Determine the (x, y) coordinate at the center of the cell enclosing the given text.  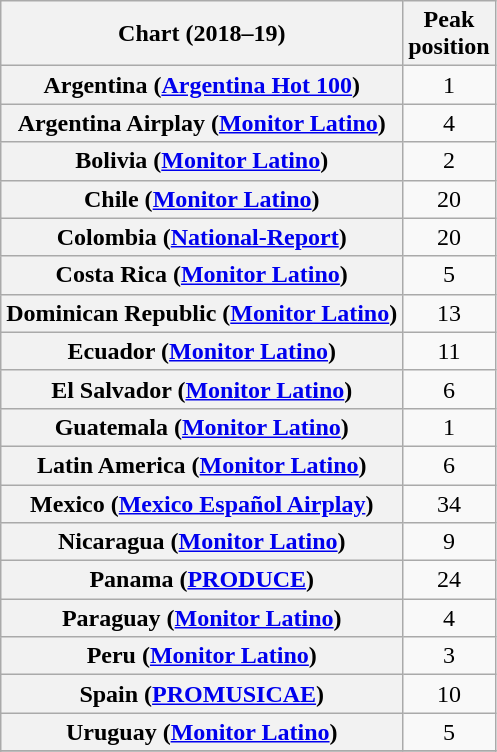
Colombia (National-Report) (202, 237)
El Salvador (Monitor Latino) (202, 389)
Mexico (Mexico Español Airplay) (202, 503)
10 (449, 694)
Chart (2018–19) (202, 34)
Bolivia (Monitor Latino) (202, 161)
Uruguay (Monitor Latino) (202, 732)
Guatemala (Monitor Latino) (202, 427)
Argentina (Argentina Hot 100) (202, 85)
Nicaragua (Monitor Latino) (202, 542)
24 (449, 580)
Argentina Airplay (Monitor Latino) (202, 123)
11 (449, 351)
13 (449, 313)
2 (449, 161)
Chile (Monitor Latino) (202, 199)
34 (449, 503)
Latin America (Monitor Latino) (202, 465)
9 (449, 542)
Peru (Monitor Latino) (202, 656)
Ecuador (Monitor Latino) (202, 351)
Dominican Republic (Monitor Latino) (202, 313)
Paraguay (Monitor Latino) (202, 618)
Peak position (449, 34)
Spain (PROMUSICAE) (202, 694)
Costa Rica (Monitor Latino) (202, 275)
Panama (PRODUCE) (202, 580)
3 (449, 656)
